Find where the given text appears and provide that cell's center as [x, y] coordinate. 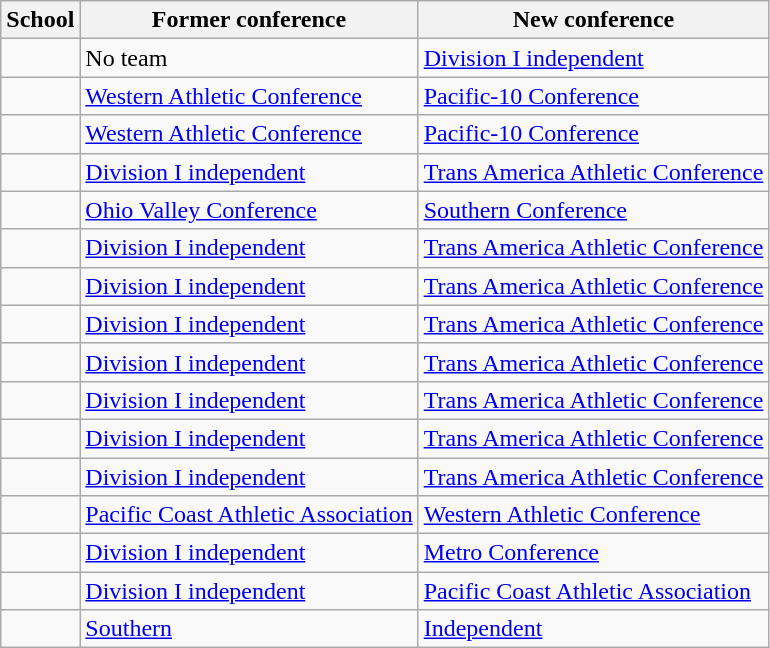
Former conference [249, 20]
School [40, 20]
Metro Conference [594, 553]
Ohio Valley Conference [249, 210]
No team [249, 58]
Southern [249, 629]
Southern Conference [594, 210]
New conference [594, 20]
Independent [594, 629]
